Return the [x, y] coordinate for the center point of the cell that contains the specified text.  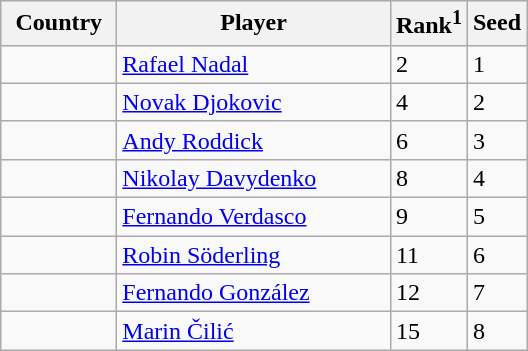
7 [496, 293]
Player [254, 24]
3 [496, 140]
Rank1 [428, 24]
Nikolay Davydenko [254, 178]
1 [496, 64]
Fernando González [254, 293]
Marin Čilić [254, 331]
12 [428, 293]
Novak Djokovic [254, 102]
Country [59, 24]
9 [428, 217]
11 [428, 255]
Fernando Verdasco [254, 217]
Robin Söderling [254, 255]
5 [496, 217]
Andy Roddick [254, 140]
Rafael Nadal [254, 64]
15 [428, 331]
Seed [496, 24]
